Find where the given text appears and provide that cell's center as [X, Y] coordinate. 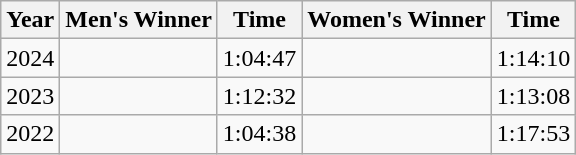
2022 [30, 134]
1:17:53 [533, 134]
Men's Winner [139, 20]
1:04:47 [259, 58]
2023 [30, 96]
1:04:38 [259, 134]
Women's Winner [397, 20]
1:13:08 [533, 96]
Year [30, 20]
1:12:32 [259, 96]
1:14:10 [533, 58]
2024 [30, 58]
